Provide the (X, Y) coordinate of the cell's center where the given text is located.  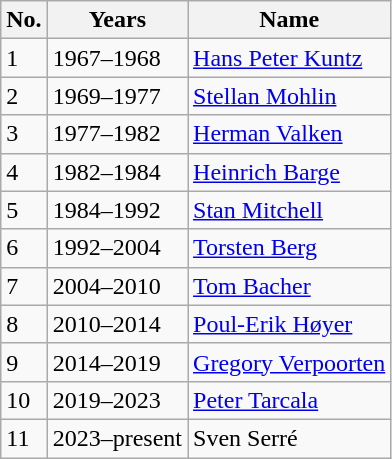
1969–1977 (117, 96)
3 (24, 134)
Years (117, 20)
4 (24, 172)
Tom Bacher (290, 286)
1984–1992 (117, 210)
2 (24, 96)
5 (24, 210)
Torsten Berg (290, 248)
1982–1984 (117, 172)
8 (24, 324)
Stan Mitchell (290, 210)
10 (24, 400)
7 (24, 286)
Poul-Erik Høyer (290, 324)
Gregory Verpoorten (290, 362)
2004–2010 (117, 286)
2019–2023 (117, 400)
2014–2019 (117, 362)
2010–2014 (117, 324)
Herman Valken (290, 134)
Name (290, 20)
Stellan Mohlin (290, 96)
1992–2004 (117, 248)
6 (24, 248)
11 (24, 438)
Peter Tarcala (290, 400)
2023–present (117, 438)
1967–1968 (117, 58)
Sven Serré (290, 438)
Heinrich Barge (290, 172)
1 (24, 58)
No. (24, 20)
1977–1982 (117, 134)
Hans Peter Kuntz (290, 58)
9 (24, 362)
